Detect which cell encompasses the target text, then output its (X, Y) center coordinate. 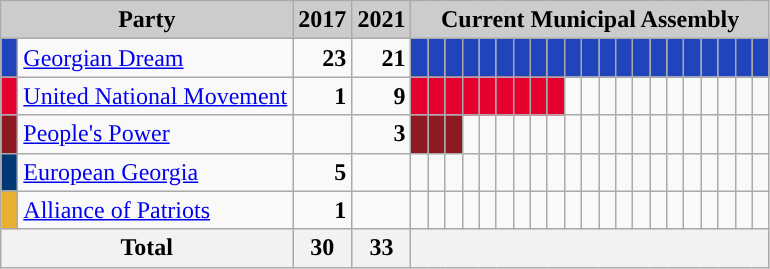
Party (147, 20)
33 (382, 248)
9 (382, 96)
2021 (382, 20)
3 (382, 134)
People's Power (156, 134)
2017 (322, 20)
United National Movement (156, 96)
5 (322, 172)
Total (147, 248)
30 (322, 248)
European Georgia (156, 172)
Current Municipal Assembly (590, 20)
Alliance of Patriots (156, 210)
Georgian Dream (156, 58)
21 (382, 58)
23 (322, 58)
